From the cell containing the given text, extract its center point as [x, y] coordinate. 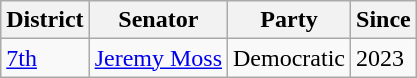
Senator [158, 20]
Jeremy Moss [158, 58]
Party [290, 20]
2023 [384, 58]
Democratic [290, 58]
District [45, 20]
7th [45, 58]
Since [384, 20]
